Return the (x, y) coordinate for the center point of the cell that contains the specified text.  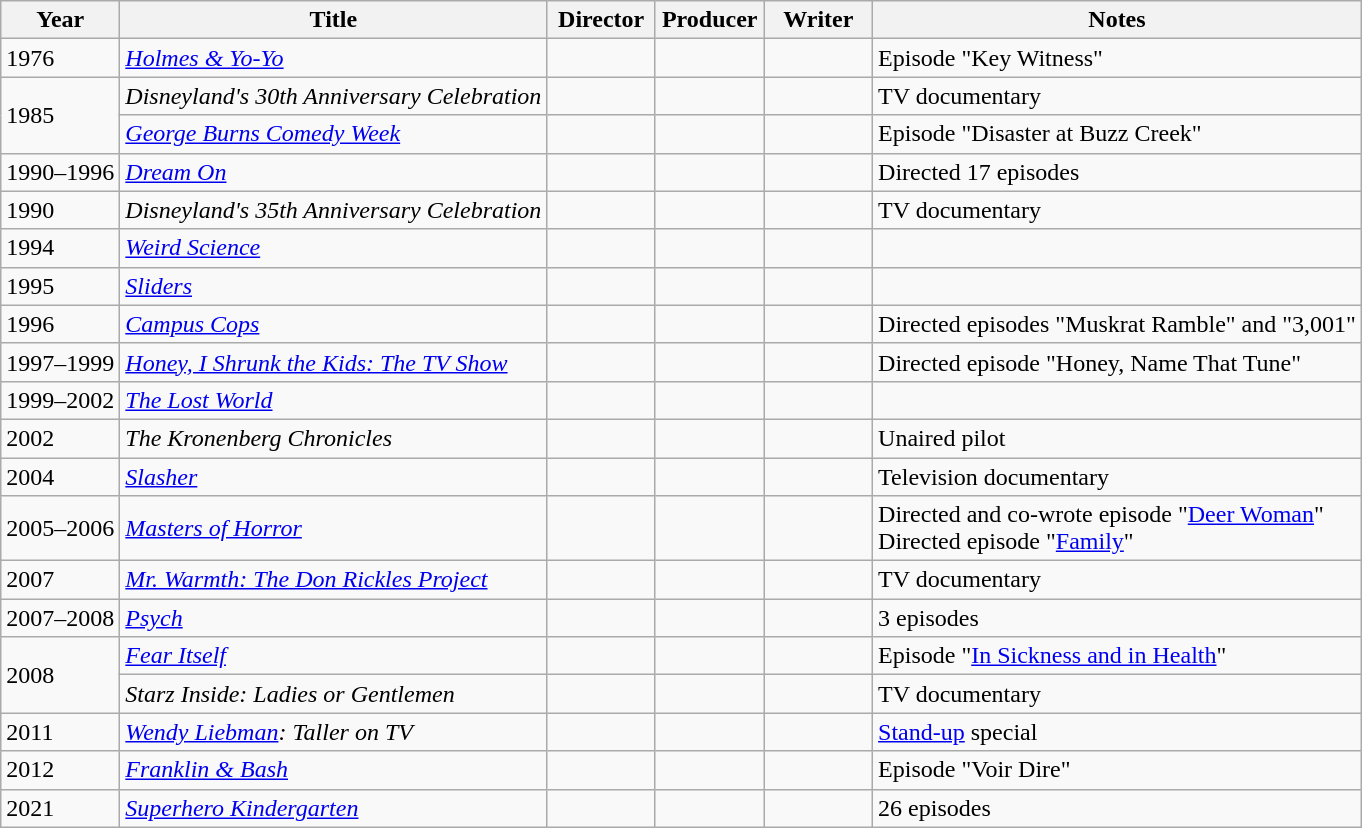
2007 (60, 580)
1997–1999 (60, 362)
Episode "Key Witness" (1118, 58)
Directed episodes "Muskrat Ramble" and "3,001" (1118, 324)
Director (602, 20)
1985 (60, 115)
Starz Inside: Ladies or Gentlemen (334, 694)
Episode "Voir Dire" (1118, 770)
26 episodes (1118, 808)
Honey, I Shrunk the Kids: The TV Show (334, 362)
2005–2006 (60, 528)
Fear Itself (334, 656)
2021 (60, 808)
Producer (710, 20)
Disneyland's 30th Anniversary Celebration (334, 96)
1995 (60, 286)
2011 (60, 732)
1990 (60, 210)
2008 (60, 675)
The Kronenberg Chronicles (334, 438)
Holmes & Yo-Yo (334, 58)
1976 (60, 58)
3 episodes (1118, 618)
Disneyland's 35th Anniversary Celebration (334, 210)
Sliders (334, 286)
Notes (1118, 20)
Television documentary (1118, 477)
Episode "In Sickness and in Health" (1118, 656)
Campus Cops (334, 324)
Franklin & Bash (334, 770)
2002 (60, 438)
Writer (818, 20)
Slasher (334, 477)
Stand-up special (1118, 732)
Title (334, 20)
Unaired pilot (1118, 438)
Directed episode "Honey, Name That Tune" (1118, 362)
Wendy Liebman: Taller on TV (334, 732)
Directed and co-wrote episode "Deer Woman"Directed episode "Family" (1118, 528)
Year (60, 20)
2012 (60, 770)
Episode "Disaster at Buzz Creek" (1118, 134)
Psych (334, 618)
2004 (60, 477)
1990–1996 (60, 172)
2007–2008 (60, 618)
Masters of Horror (334, 528)
1996 (60, 324)
Dream On (334, 172)
1994 (60, 248)
Mr. Warmth: The Don Rickles Project (334, 580)
Weird Science (334, 248)
1999–2002 (60, 400)
The Lost World (334, 400)
Directed 17 episodes (1118, 172)
George Burns Comedy Week (334, 134)
Superhero Kindergarten (334, 808)
